For the text-containing cell, return its midpoint in (X, Y) coordinate format. 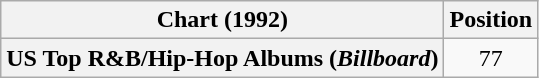
77 (491, 58)
Chart (1992) (222, 20)
US Top R&B/Hip-Hop Albums (Billboard) (222, 58)
Position (491, 20)
